Return (x, y) of the center of cell containing provided text 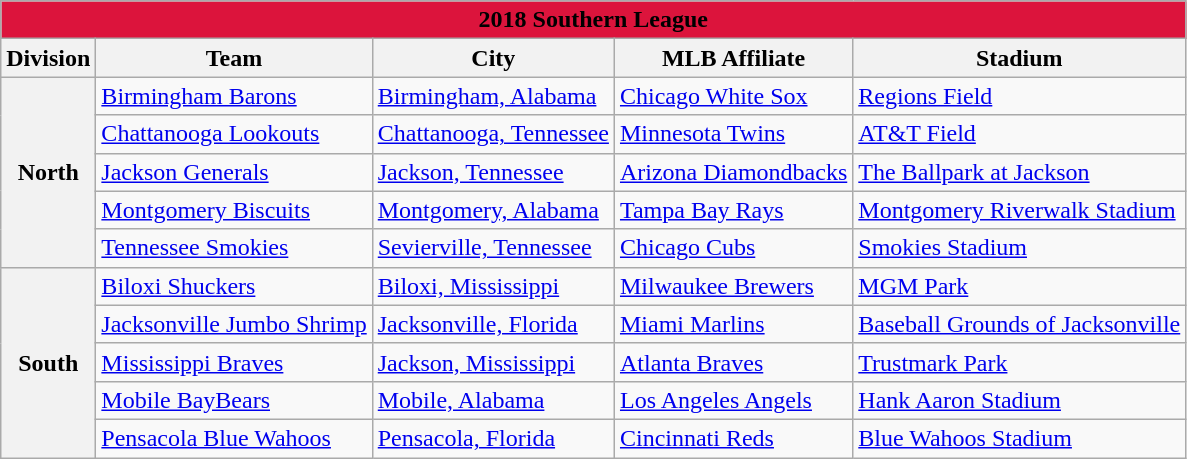
Montgomery Riverwalk Stadium (1020, 210)
Montgomery Biscuits (234, 210)
Pensacola Blue Wahoos (234, 438)
Los Angeles Angels (733, 400)
Tampa Bay Rays (733, 210)
Pensacola, Florida (493, 438)
MLB Affiliate (733, 58)
Chicago White Sox (733, 96)
Jacksonville Jumbo Shrimp (234, 324)
Jacksonville, Florida (493, 324)
Baseball Grounds of Jacksonville (1020, 324)
Jackson, Mississippi (493, 362)
Mobile BayBears (234, 400)
South (48, 362)
Cincinnati Reds (733, 438)
Chattanooga Lookouts (234, 134)
Jackson, Tennessee (493, 172)
Chattanooga, Tennessee (493, 134)
Team (234, 58)
Birmingham Barons (234, 96)
Miami Marlins (733, 324)
AT&T Field (1020, 134)
Smokies Stadium (1020, 248)
Sevierville, Tennessee (493, 248)
MGM Park (1020, 286)
Stadium (1020, 58)
Tennessee Smokies (234, 248)
Birmingham, Alabama (493, 96)
Jackson Generals (234, 172)
Regions Field (1020, 96)
Chicago Cubs (733, 248)
Montgomery, Alabama (493, 210)
Division (48, 58)
Biloxi Shuckers (234, 286)
2018 Southern League (594, 20)
North (48, 172)
Atlanta Braves (733, 362)
City (493, 58)
Trustmark Park (1020, 362)
Blue Wahoos Stadium (1020, 438)
Biloxi, Mississippi (493, 286)
Hank Aaron Stadium (1020, 400)
Arizona Diamondbacks (733, 172)
Mississippi Braves (234, 362)
Minnesota Twins (733, 134)
Milwaukee Brewers (733, 286)
The Ballpark at Jackson (1020, 172)
Mobile, Alabama (493, 400)
